Search for the cell housing the specified text and yield its [x, y] center coordinate. 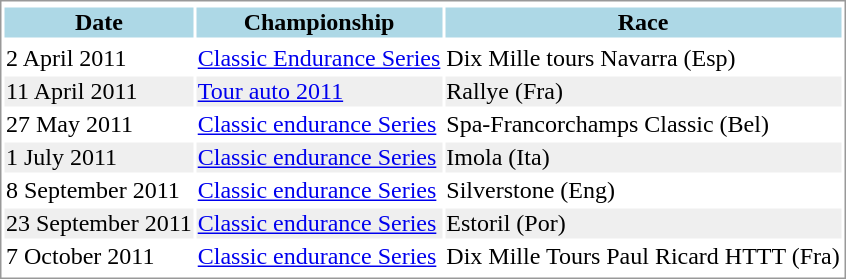
Imola (Ita) [643, 157]
Silverstone (Eng) [643, 191]
7 October 2011 [98, 257]
Championship [319, 23]
Tour auto 2011 [319, 91]
2 April 2011 [98, 59]
27 May 2011 [98, 125]
Dix Mille tours Navarra (Esp) [643, 59]
11 April 2011 [98, 91]
1 July 2011 [98, 157]
Race [643, 23]
Spa-Francorchamps Classic (Bel) [643, 125]
Dix Mille Tours Paul Ricard HTTT (Fra) [643, 257]
Date [98, 23]
Estoril (Por) [643, 223]
8 September 2011 [98, 191]
Rallye (Fra) [643, 91]
23 September 2011 [98, 223]
Classic Endurance Series [319, 59]
